Return the [x, y] coordinate for the center point of the cell that contains the specified text.  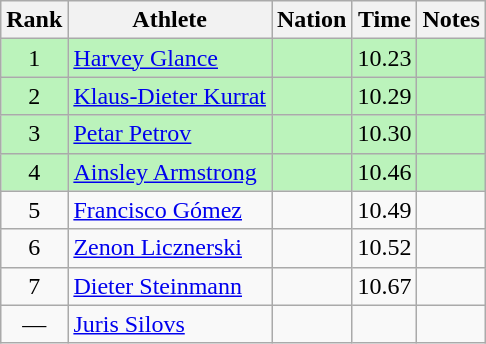
Petar Petrov [170, 134]
Francisco Gómez [170, 210]
2 [34, 96]
1 [34, 58]
Klaus-Dieter Kurrat [170, 96]
10.49 [384, 210]
7 [34, 286]
Harvey Glance [170, 58]
Rank [34, 20]
10.67 [384, 286]
Zenon Licznerski [170, 248]
Notes [451, 20]
6 [34, 248]
Ainsley Armstrong [170, 172]
Time [384, 20]
4 [34, 172]
10.29 [384, 96]
3 [34, 134]
10.23 [384, 58]
Athlete [170, 20]
10.52 [384, 248]
10.46 [384, 172]
Juris Silovs [170, 324]
— [34, 324]
5 [34, 210]
10.30 [384, 134]
Nation [312, 20]
Dieter Steinmann [170, 286]
